Detect which cell encompasses the target text, then output its [x, y] center coordinate. 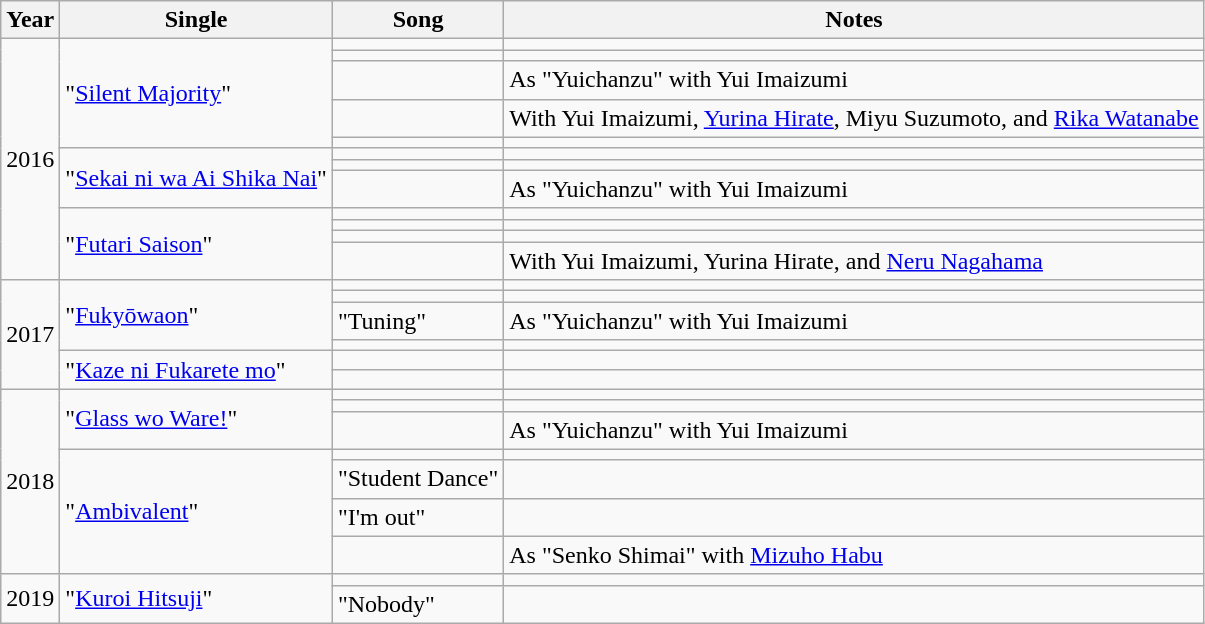
"Glass wo Ware!" [196, 419]
Single [196, 20]
Song [418, 20]
With Yui Imaizumi, Yurina Hirate, Miyu Suzumoto, and Rika Watanabe [854, 118]
2017 [30, 334]
As "Senko Shimai" with Mizuho Habu [854, 555]
"Fukyōwaon" [196, 316]
"Kuroi Hitsuji" [196, 598]
"Futari Saison" [196, 244]
"I'm out" [418, 517]
"Nobody" [418, 604]
"Sekai ni wa Ai Shika Nai" [196, 178]
2018 [30, 482]
"Kaze ni Fukarete mo" [196, 370]
"Tuning" [418, 321]
Notes [854, 20]
"Ambivalent" [196, 512]
With Yui Imaizumi, Yurina Hirate, and Neru Nagahama [854, 261]
"Student Dance" [418, 479]
"Silent Majority" [196, 94]
Year [30, 20]
2019 [30, 598]
2016 [30, 160]
